Find where the given text appears and provide that cell's center as (x, y) coordinate. 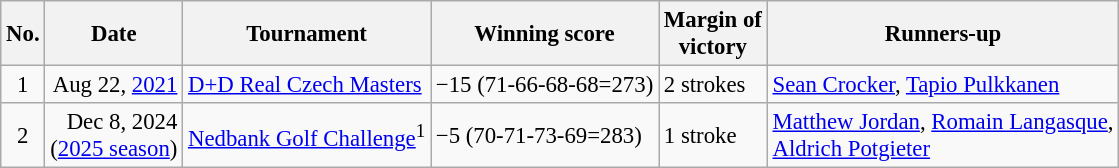
Matthew Jordan, Romain Langasque, Aldrich Potgieter (943, 136)
Tournament (307, 34)
D+D Real Czech Masters (307, 85)
Sean Crocker, Tapio Pulkkanen (943, 85)
−5 (70-71-73-69=283) (545, 136)
Runners-up (943, 34)
Aug 22, 2021 (114, 85)
Margin ofvictory (714, 34)
2 strokes (714, 85)
1 stroke (714, 136)
1 (23, 85)
Date (114, 34)
No. (23, 34)
−15 (71-66-68-68=273) (545, 85)
Dec 8, 2024(2025 season) (114, 136)
2 (23, 136)
Winning score (545, 34)
Nedbank Golf Challenge1 (307, 136)
